Return the [x, y] coordinate for the center point of the cell that contains the specified text.  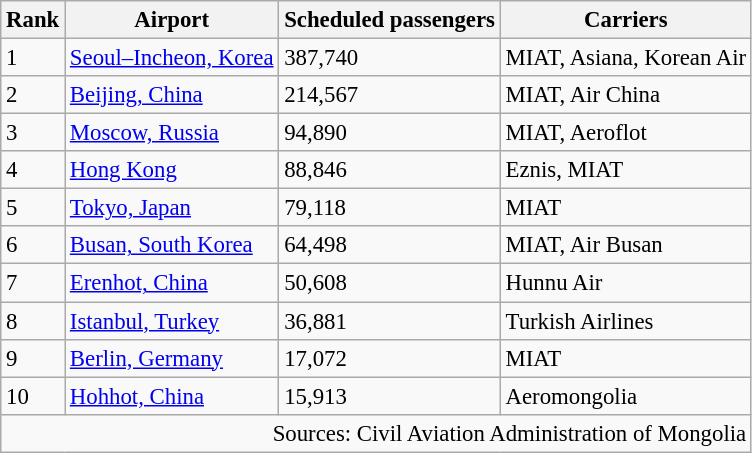
Airport [172, 20]
Moscow, Russia [172, 133]
64,498 [390, 245]
214,567 [390, 95]
7 [33, 283]
Hohhot, China [172, 396]
15,913 [390, 396]
Sources: Civil Aviation Administration of Mongolia [376, 433]
Rank [33, 20]
Erenhot, China [172, 283]
17,072 [390, 358]
Busan, South Korea [172, 245]
3 [33, 133]
MIAT, Asiana, Korean Air [626, 58]
MIAT, Aeroflot [626, 133]
4 [33, 170]
79,118 [390, 208]
Tokyo, Japan [172, 208]
Hunnu Air [626, 283]
MIAT, Air Busan [626, 245]
Scheduled passengers [390, 20]
5 [33, 208]
2 [33, 95]
Seoul–Incheon, Korea [172, 58]
Hong Kong [172, 170]
50,608 [390, 283]
36,881 [390, 321]
88,846 [390, 170]
9 [33, 358]
Beijing, China [172, 95]
Berlin, Germany [172, 358]
Aeromongolia [626, 396]
94,890 [390, 133]
Turkish Airlines [626, 321]
Eznis, MIAT [626, 170]
10 [33, 396]
1 [33, 58]
Carriers [626, 20]
387,740 [390, 58]
8 [33, 321]
6 [33, 245]
MIAT, Air China [626, 95]
Istanbul, Turkey [172, 321]
